From the cell containing the given text, extract its center point as [X, Y] coordinate. 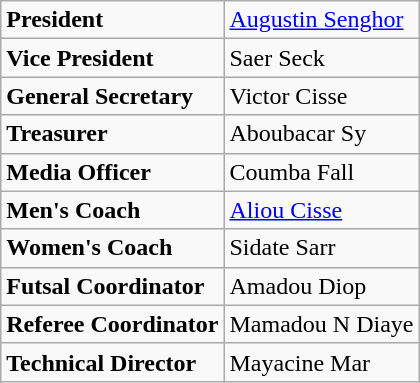
Coumba Fall [322, 172]
Men's Coach [112, 210]
Technical Director [112, 362]
Vice President [112, 58]
Referee Coordinator [112, 324]
Media Officer [112, 172]
General Secretary [112, 96]
Mayacine Mar [322, 362]
Aliou Cisse [322, 210]
Treasurer [112, 134]
Aboubacar Sy [322, 134]
Sidate Sarr [322, 248]
Mamadou N Diaye [322, 324]
Saer Seck [322, 58]
President [112, 20]
Women's Coach [112, 248]
Amadou Diop [322, 286]
Futsal Coordinator [112, 286]
Victor Cisse [322, 96]
Augustin Senghor [322, 20]
